Output the (X, Y) coordinate of the center of the cell containing the given text.  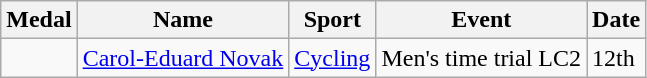
Cycling (332, 58)
Date (616, 20)
Sport (332, 20)
Medal (39, 20)
Men's time trial LC2 (482, 58)
Event (482, 20)
Carol-Eduard Novak (183, 58)
12th (616, 58)
Name (183, 20)
